Find where the given text appears and provide that cell's center as [x, y] coordinate. 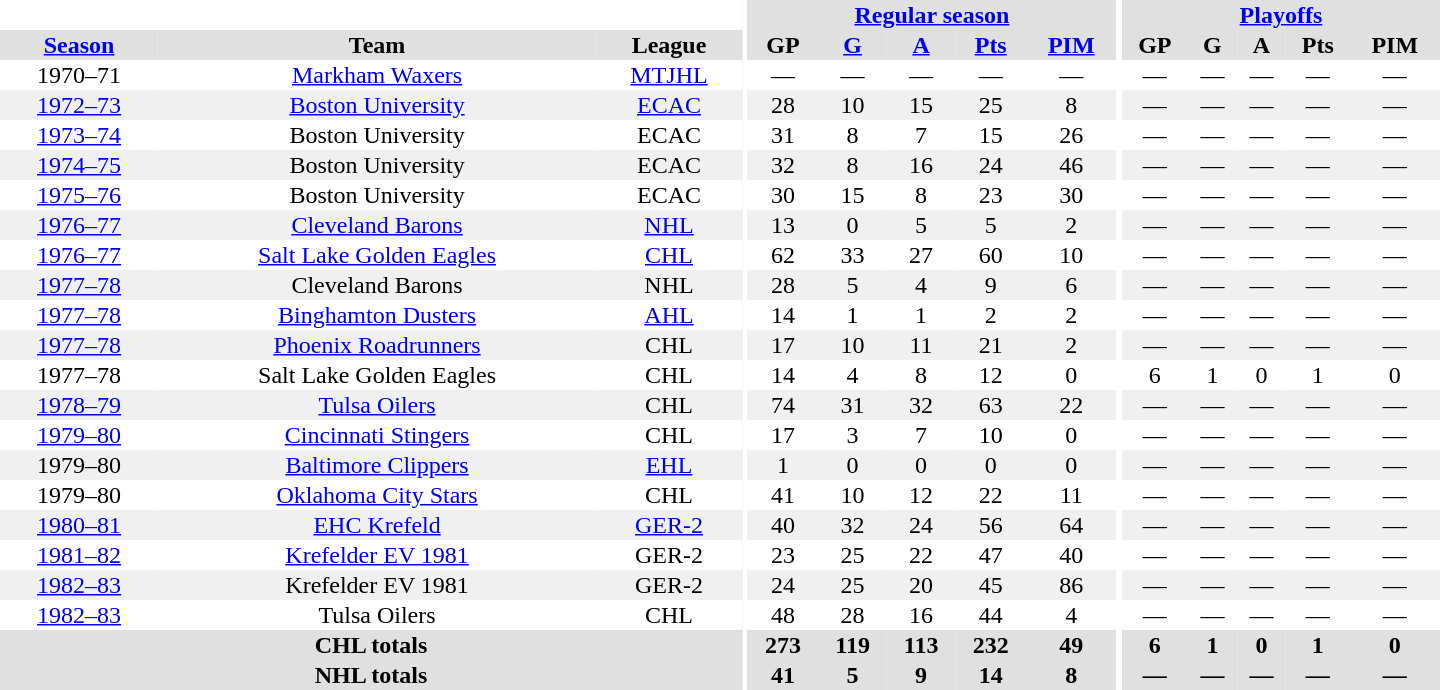
13 [782, 225]
Binghamton Dusters [377, 315]
1970–71 [79, 75]
1975–76 [79, 195]
60 [990, 255]
86 [1071, 585]
Baltimore Clippers [377, 465]
56 [990, 525]
27 [921, 255]
Phoenix Roadrunners [377, 345]
Playoffs [1281, 15]
Oklahoma City Stars [377, 495]
1974–75 [79, 165]
Markham Waxers [377, 75]
63 [990, 405]
1981–82 [79, 555]
3 [852, 435]
44 [990, 615]
1980–81 [79, 525]
46 [1071, 165]
CHL totals [371, 645]
74 [782, 405]
21 [990, 345]
Season [79, 45]
1973–74 [79, 135]
20 [921, 585]
Team [377, 45]
26 [1071, 135]
EHL [669, 465]
Cincinnati Stingers [377, 435]
64 [1071, 525]
33 [852, 255]
47 [990, 555]
273 [782, 645]
113 [921, 645]
48 [782, 615]
49 [1071, 645]
1978–79 [79, 405]
NHL totals [371, 675]
AHL [669, 315]
1972–73 [79, 105]
EHC Krefeld [377, 525]
232 [990, 645]
62 [782, 255]
45 [990, 585]
League [669, 45]
MTJHL [669, 75]
119 [852, 645]
Regular season [932, 15]
